Provide the (X, Y) coordinate of the cell's center where the given text is located.  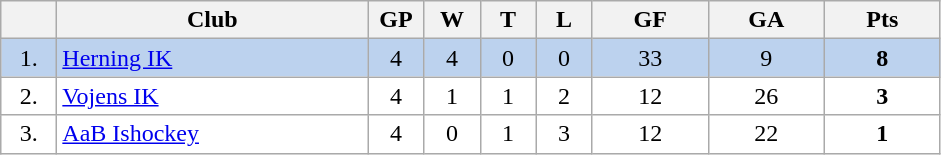
AaB Ishockey (212, 134)
L (564, 20)
2 (564, 96)
9 (766, 58)
33 (650, 58)
2. (29, 96)
3. (29, 134)
8 (882, 58)
26 (766, 96)
Club (212, 20)
Pts (882, 20)
T (508, 20)
Herning IK (212, 58)
22 (766, 134)
W (452, 20)
1. (29, 58)
GA (766, 20)
GP (396, 20)
Vojens IK (212, 96)
GF (650, 20)
